Extract the [X, Y] coordinate from the center of the cell holding the provided text.  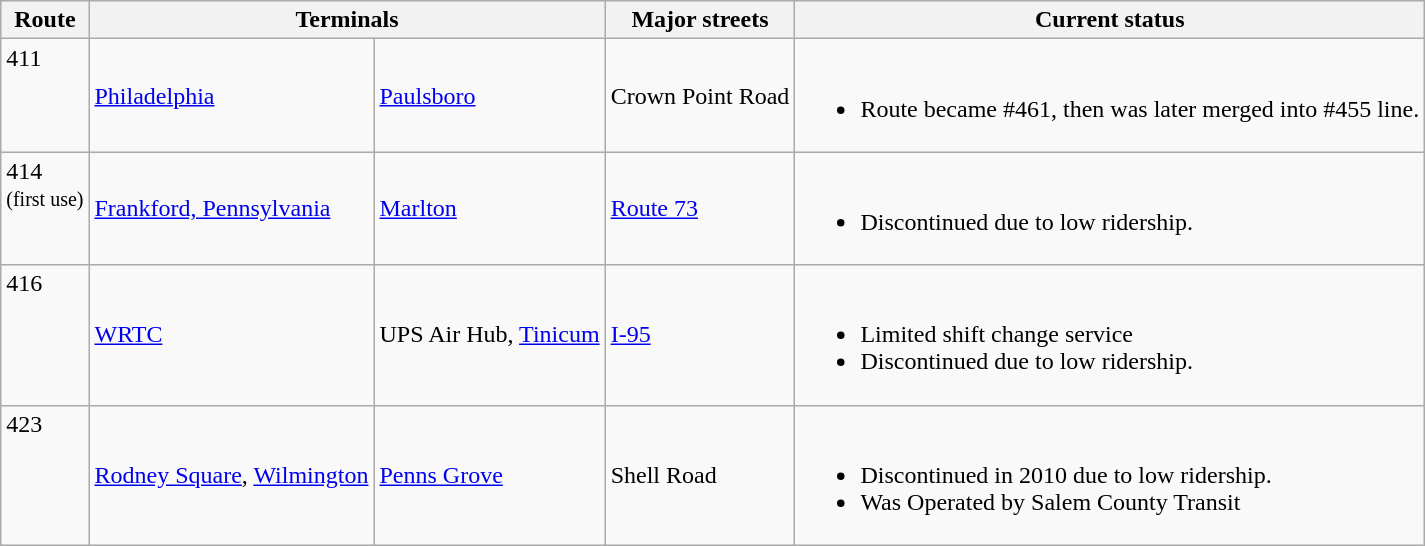
Current status [1110, 20]
Shell Road [700, 475]
Route became #461, then was later merged into #455 line. [1110, 96]
Paulsboro [490, 96]
Route [45, 20]
Discontinued in 2010 due to low ridership.Was Operated by Salem County Transit [1110, 475]
Rodney Square, Wilmington [232, 475]
414(first use) [45, 208]
Philadelphia [232, 96]
Terminals [347, 20]
Limited shift change serviceDiscontinued due to low ridership. [1110, 335]
423 [45, 475]
Discontinued due to low ridership. [1110, 208]
Route 73 [700, 208]
416 [45, 335]
Marlton [490, 208]
411 [45, 96]
I-95 [700, 335]
WRTC [232, 335]
Major streets [700, 20]
UPS Air Hub, Tinicum [490, 335]
Crown Point Road [700, 96]
Penns Grove [490, 475]
Frankford, Pennsylvania [232, 208]
